Determine the [X, Y] coordinate at the center of the cell enclosing the given text.  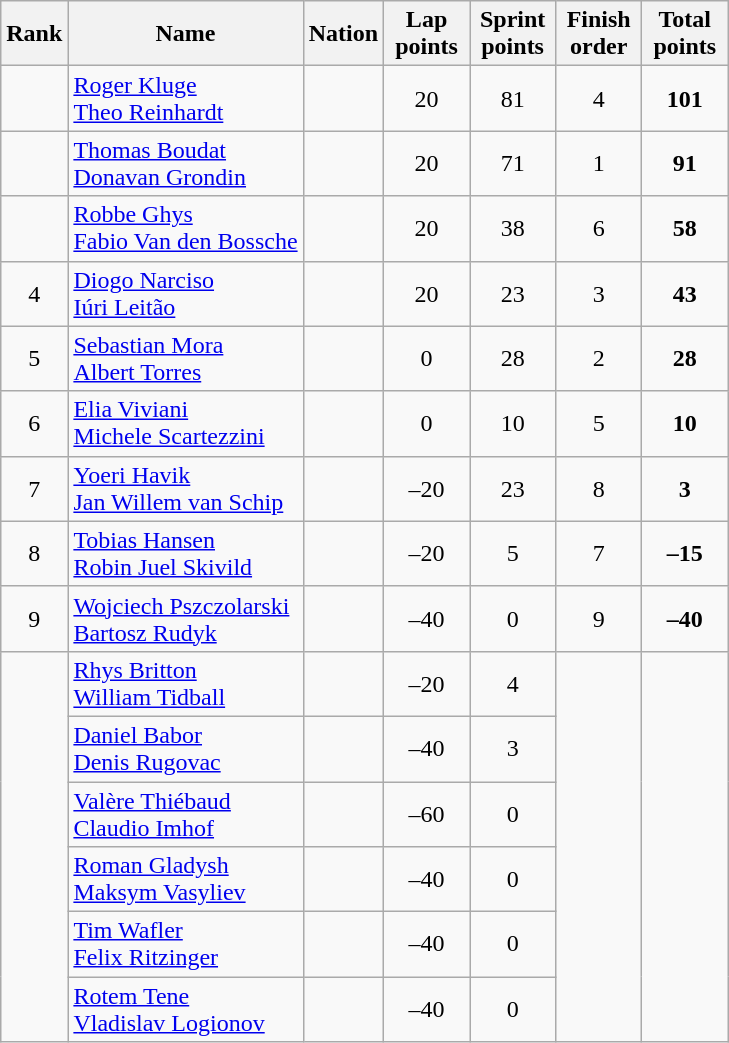
–60 [427, 814]
Total points [685, 34]
81 [513, 98]
Elia VivianiMichele Scartezzini [186, 424]
91 [685, 164]
Roman GladyshMaksym Vasyliev [186, 880]
38 [513, 228]
Nation [343, 34]
2 [599, 358]
Tim WaflerFelix Ritzinger [186, 944]
71 [513, 164]
101 [685, 98]
Rhys BrittonWilliam Tidball [186, 684]
1 [599, 164]
Finish order [599, 34]
Daniel BaborDenis Rugovac [186, 748]
Rank [34, 34]
Thomas BoudatDonavan Grondin [186, 164]
Lap points [427, 34]
Roger KlugeTheo Reinhardt [186, 98]
Tobias HansenRobin Juel Skivild [186, 554]
Valère Thiébaud Claudio Imhof [186, 814]
58 [685, 228]
Robbe GhysFabio Van den Bossche [186, 228]
Name [186, 34]
Rotem TeneVladislav Logionov [186, 1010]
Sprint points [513, 34]
Diogo NarcisoIúri Leitão [186, 294]
Sebastian MoraAlbert Torres [186, 358]
43 [685, 294]
Yoeri HavikJan Willem van Schip [186, 488]
–15 [685, 554]
Wojciech PszczolarskiBartosz Rudyk [186, 618]
